Pinpoint the cell where the given text exists, returning its (X, Y) midpoint coordinate. 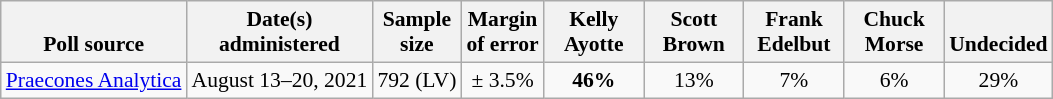
Poll source (94, 32)
13% (694, 80)
Date(s)administered (279, 32)
29% (998, 80)
Praecones Analytica (94, 80)
Marginof error (502, 32)
Samplesize (416, 32)
August 13–20, 2021 (279, 80)
792 (LV) (416, 80)
46% (594, 80)
FrankEdelbut (794, 32)
ScottBrown (694, 32)
6% (894, 80)
7% (794, 80)
± 3.5% (502, 80)
Undecided (998, 32)
KellyAyotte (594, 32)
ChuckMorse (894, 32)
